Find where the given text appears and provide that cell's center as (x, y) coordinate. 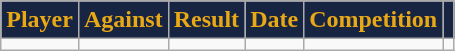
Competition (374, 20)
Result (206, 20)
Player (40, 20)
Date (274, 20)
Against (123, 20)
